Detect which cell encompasses the target text, then output its (X, Y) center coordinate. 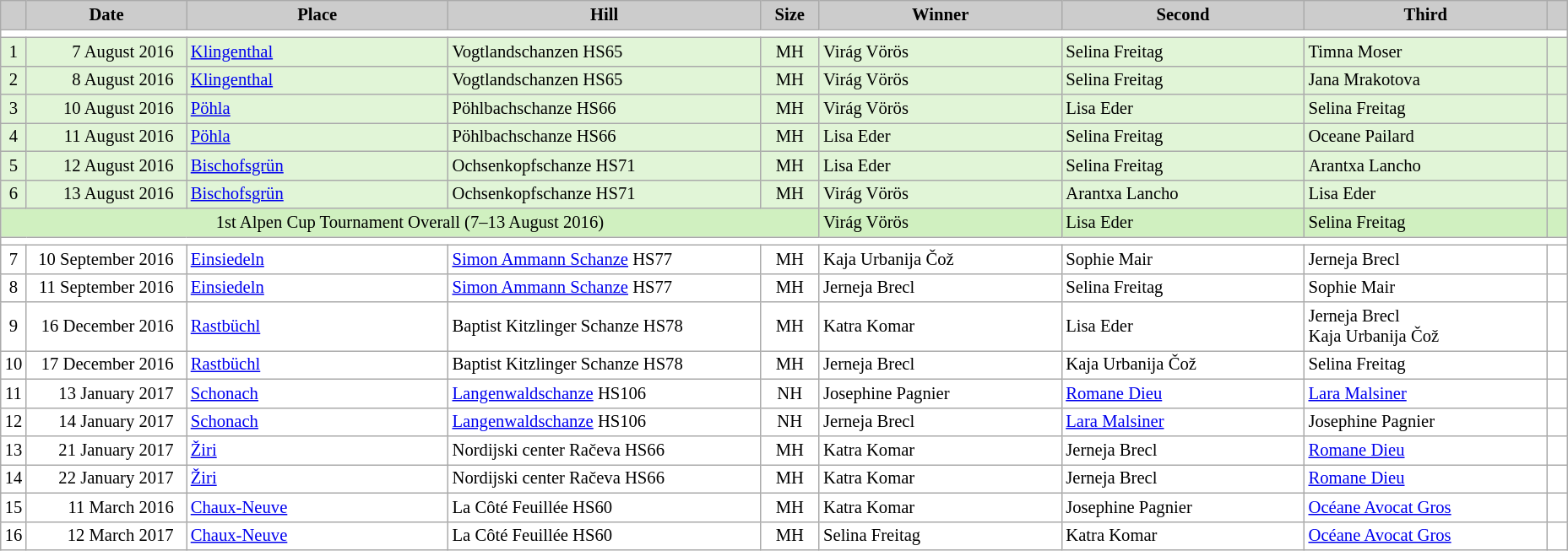
12 (14, 422)
7 August 2016 (106, 51)
Place (317, 14)
12 March 2017 (106, 536)
22 January 2017 (106, 478)
13 August 2016 (106, 194)
Second (1182, 14)
17 December 2016 (106, 365)
21 January 2017 (106, 450)
11 March 2016 (106, 507)
14 January 2017 (106, 422)
Oceane Pailard (1425, 137)
Date (106, 14)
10 (14, 365)
1 (14, 51)
15 (14, 507)
10 August 2016 (106, 109)
16 (14, 536)
Timna Moser (1425, 51)
16 December 2016 (106, 327)
8 (14, 288)
11 (14, 393)
8 August 2016 (106, 80)
12 August 2016 (106, 165)
Jerneja Brecl Kaja Urbanija Čož (1425, 327)
11 August 2016 (106, 137)
Size (789, 14)
7 (14, 259)
4 (14, 137)
10 September 2016 (106, 259)
6 (14, 194)
Winner (941, 14)
Hill (605, 14)
11 September 2016 (106, 288)
5 (14, 165)
Third (1425, 14)
3 (14, 109)
1st Alpen Cup Tournament Overall (7–13 August 2016) (410, 222)
9 (14, 327)
Jana Mrakotova (1425, 80)
14 (14, 478)
13 January 2017 (106, 393)
2 (14, 80)
13 (14, 450)
